Return [x, y] of the center of cell containing provided text 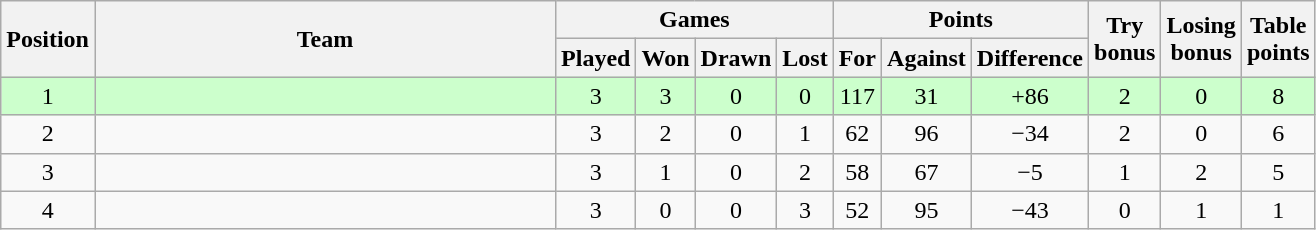
31 [927, 96]
95 [927, 210]
Losing bonus [1201, 39]
+86 [1030, 96]
Drawn [736, 58]
Difference [1030, 58]
58 [857, 172]
62 [857, 134]
Played [596, 58]
5 [1278, 172]
Games [695, 20]
6 [1278, 134]
−34 [1030, 134]
96 [927, 134]
117 [857, 96]
67 [927, 172]
For [857, 58]
4 [48, 210]
Won [666, 58]
Table points [1278, 39]
Team [324, 39]
52 [857, 210]
Against [927, 58]
−5 [1030, 172]
Position [48, 39]
Try bonus [1125, 39]
8 [1278, 96]
−43 [1030, 210]
Lost [805, 58]
Points [960, 20]
